Extract the (x, y) coordinate from the center of the cell holding the provided text.  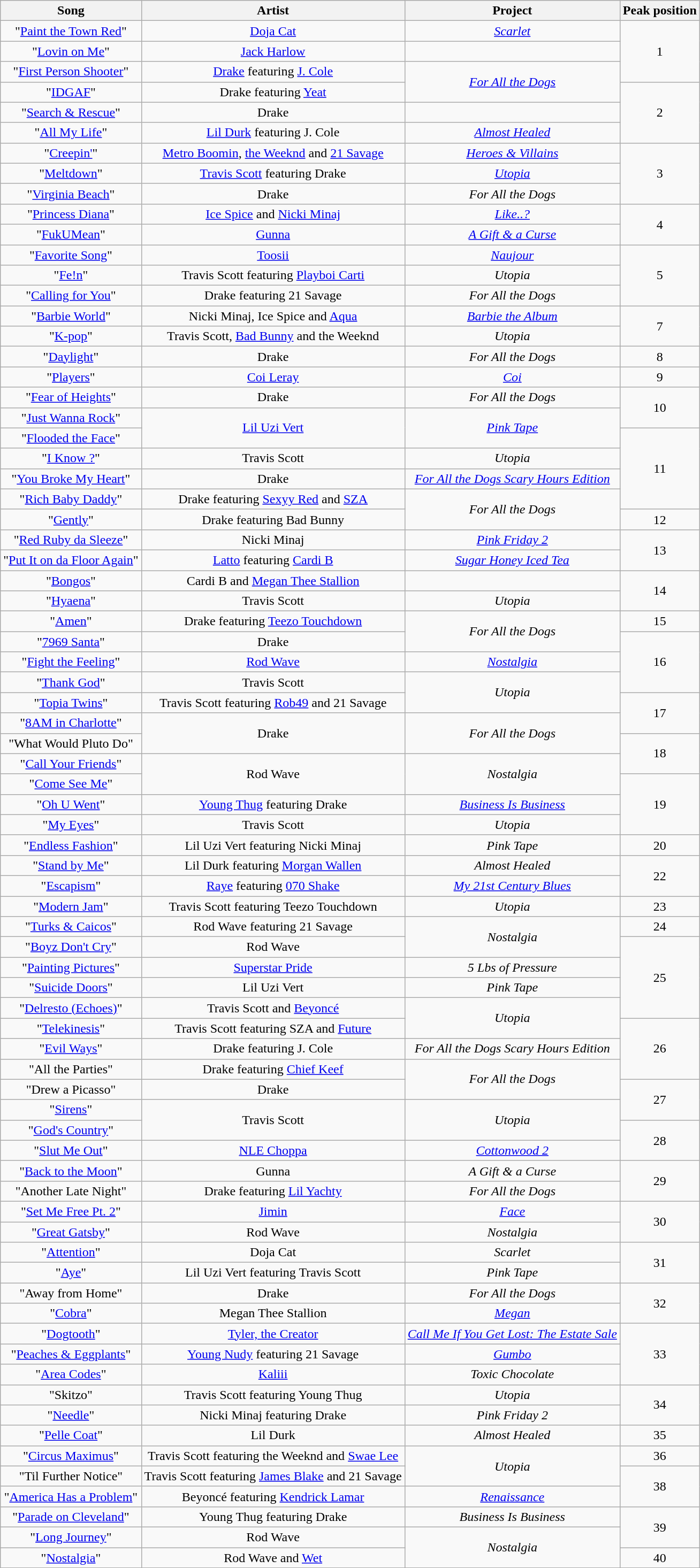
"Dogtooth" (71, 1334)
"Favorite Song" (71, 255)
"Call Your Friends" (71, 764)
Tyler, the Creator (273, 1334)
"Circus Maximus" (71, 1456)
Sugar Honey Iced Tea (512, 560)
"Delresto (Echoes)" (71, 1008)
Song (71, 11)
Coi (512, 377)
"Cobra" (71, 1313)
"Back to the Moon" (71, 1171)
Renaissance (512, 1496)
28 (659, 1140)
"Sirens" (71, 1110)
12 (659, 519)
"Attention" (71, 1252)
Toxic Chocolate (512, 1374)
"I Know ?" (71, 458)
Drake featuring Bad Bunny (273, 519)
Nicki Minaj featuring Drake (273, 1415)
Megan Thee Stallion (273, 1313)
39 (659, 1527)
"Princess Diana" (71, 214)
Lil Durk featuring J. Cole (273, 133)
2 (659, 112)
Jack Harlow (273, 51)
Superstar Pride (273, 967)
Gumbo (512, 1354)
23 (659, 906)
"Oh U Went" (71, 804)
"Gently" (71, 519)
Ice Spice and Nicki Minaj (273, 214)
"K-pop" (71, 336)
Nicki Minaj (273, 540)
31 (659, 1263)
36 (659, 1456)
Nicki Minaj, Ice Spice and Aqua (273, 316)
"Paint the Town Red" (71, 31)
Cardi B and Megan Thee Stallion (273, 580)
"Away from Home" (71, 1293)
Raye featuring 070 Shake (273, 886)
3 (659, 173)
Lil Uzi Vert featuring Nicki Minaj (273, 845)
Young Nudy featuring 21 Savage (273, 1354)
"Another Late Night" (71, 1191)
"Stand by Me" (71, 865)
Drake featuring Chief Keef (273, 1069)
"IDGAF" (71, 92)
Travis Scott featuring Rob49 and 21 Savage (273, 703)
"Needle" (71, 1415)
"Fe!n" (71, 275)
"Great Gatsby" (71, 1232)
19 (659, 804)
"8AM in Charlotte" (71, 723)
"7969 Santa" (71, 642)
"Rich Baby Daddy" (71, 499)
"Fight the Feeling" (71, 662)
Latto featuring Cardi B (273, 560)
"Endless Fashion" (71, 845)
Coi Leray (273, 377)
15 (659, 621)
Drake featuring Yeat (273, 92)
"Peaches & Eggplants" (71, 1354)
"First Person Shooter" (71, 72)
Artist (273, 11)
10 (659, 408)
7 (659, 326)
"Red Ruby da Sleeze" (71, 540)
35 (659, 1435)
Drake featuring Lil Yachty (273, 1191)
33 (659, 1354)
"Drew a Picasso" (71, 1089)
"Barbie World" (71, 316)
32 (659, 1303)
"Come See Me" (71, 784)
Toosii (273, 255)
"Fear of Heights" (71, 397)
Travis Scott featuring the Weeknd and Swae Lee (273, 1456)
"Long Journey" (71, 1537)
"Modern Jam" (71, 906)
9 (659, 377)
"Area Codes" (71, 1374)
Metro Boomin, the Weeknd and 21 Savage (273, 153)
"Thank God" (71, 682)
"Painting Pictures" (71, 967)
Lil Durk (273, 1435)
"Escapism" (71, 886)
"Meltdown" (71, 173)
Lil Durk featuring Morgan Wallen (273, 865)
14 (659, 590)
"All My Life" (71, 133)
"All the Parties" (71, 1069)
34 (659, 1405)
Rod Wave and Wet (273, 1558)
5 Lbs of Pressure (512, 967)
Travis Scott featuring Drake (273, 173)
Heroes & Villains (512, 153)
Lil Uzi Vert featuring Travis Scott (273, 1273)
"Set Me Free Pt. 2" (71, 1211)
NLE Choppa (273, 1150)
Peak position (659, 11)
Drake featuring 21 Savage (273, 296)
Project (512, 11)
"Amen" (71, 621)
Travis Scott featuring Playboi Carti (273, 275)
"Players" (71, 377)
40 (659, 1558)
"Put It on da Floor Again" (71, 560)
Travis Scott and Beyoncé (273, 1008)
"Lovin on Me" (71, 51)
"Creepin'" (71, 153)
11 (659, 468)
Travis Scott featuring SZA and Future (273, 1028)
5 (659, 275)
"Parade on Cleveland" (71, 1517)
My 21st Century Blues (512, 886)
18 (659, 754)
"Calling for You" (71, 296)
Travis Scott, Bad Bunny and the Weeknd (273, 336)
22 (659, 875)
Drake featuring Teezo Touchdown (273, 621)
30 (659, 1221)
26 (659, 1049)
Call Me If You Get Lost: The Estate Sale (512, 1334)
Naujour (512, 255)
27 (659, 1100)
"Bongos" (71, 580)
"Turks & Caicos" (71, 927)
"FukUMean" (71, 234)
24 (659, 927)
"God's Country" (71, 1130)
Jimin (273, 1211)
"What Would Pluto Do" (71, 743)
Cottonwood 2 (512, 1150)
Travis Scott featuring Teezo Touchdown (273, 906)
Like..? (512, 214)
13 (659, 550)
"Topia Twins" (71, 703)
"Til Further Notice" (71, 1476)
"Slut Me Out" (71, 1150)
"Telekinesis" (71, 1028)
Rod Wave featuring 21 Savage (273, 927)
16 (659, 662)
"Daylight" (71, 357)
"America Has a Problem" (71, 1496)
"Search & Rescue" (71, 112)
"Flooded the Face" (71, 438)
"Nostalgia" (71, 1558)
"Boyz Don't Cry" (71, 947)
29 (659, 1181)
20 (659, 845)
8 (659, 357)
Travis Scott featuring James Blake and 21 Savage (273, 1476)
Drake featuring Sexyy Red and SZA (273, 499)
Beyoncé featuring Kendrick Lamar (273, 1496)
17 (659, 713)
"Suicide Doors" (71, 988)
Megan (512, 1313)
4 (659, 224)
"Pelle Coat" (71, 1435)
25 (659, 978)
"Evil Ways" (71, 1049)
"My Eyes" (71, 825)
"Skitzo" (71, 1395)
"Virginia Beach" (71, 194)
"Hyaena" (71, 601)
38 (659, 1486)
"Just Wanna Rock" (71, 418)
Travis Scott featuring Young Thug (273, 1395)
Face (512, 1211)
"You Broke My Heart" (71, 479)
Barbie the Album (512, 316)
1 (659, 51)
"Aye" (71, 1273)
Kaliii (273, 1374)
